Capture the cell that displays the provided text and extract its [x, y] central coordinate. 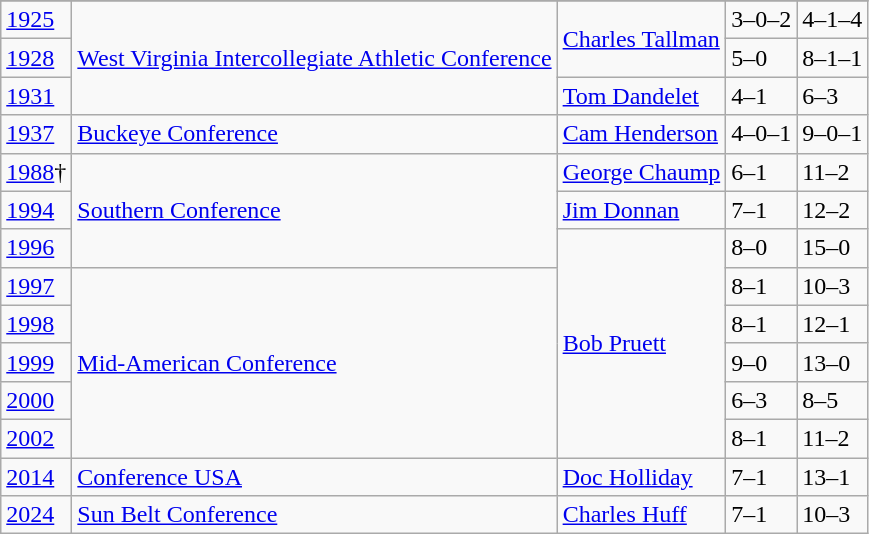
15–0 [832, 248]
Mid-American Conference [314, 362]
1997 [36, 286]
2002 [36, 438]
1999 [36, 362]
George Chaump [642, 172]
8–1–1 [832, 58]
2014 [36, 477]
2024 [36, 515]
4–1 [762, 96]
West Virginia Intercollegiate Athletic Conference [314, 58]
4–0–1 [762, 134]
1996 [36, 248]
3–0–2 [762, 20]
Conference USA [314, 477]
1998 [36, 324]
Tom Dandelet [642, 96]
1931 [36, 96]
2000 [36, 400]
Buckeye Conference [314, 134]
13–1 [832, 477]
Sun Belt Conference [314, 515]
Southern Conference [314, 210]
Bob Pruett [642, 343]
12–2 [832, 210]
1994 [36, 210]
Charles Huff [642, 515]
1925 [36, 20]
9–0–1 [832, 134]
Charles Tallman [642, 39]
13–0 [832, 362]
8–0 [762, 248]
9–0 [762, 362]
5–0 [762, 58]
8–5 [832, 400]
4–1–4 [832, 20]
1988† [36, 172]
Jim Donnan [642, 210]
Cam Henderson [642, 134]
6–1 [762, 172]
12–1 [832, 324]
Doc Holliday [642, 477]
1928 [36, 58]
1937 [36, 134]
